Identify which cell holds the provided text, then report its [x, y] central coordinate. 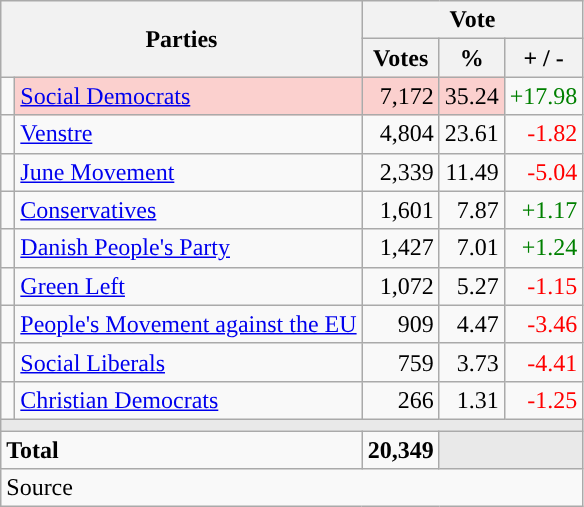
Venstre [188, 134]
-1.82 [544, 134]
7.87 [472, 210]
Source [292, 488]
Christian Democrats [188, 400]
Parties [182, 39]
Votes [400, 58]
35.24 [472, 96]
909 [400, 324]
-5.04 [544, 172]
-1.15 [544, 286]
7,172 [400, 96]
+17.98 [544, 96]
23.61 [472, 134]
1,427 [400, 248]
Vote [472, 20]
Total [182, 449]
266 [400, 400]
11.49 [472, 172]
1,072 [400, 286]
+ / - [544, 58]
-3.46 [544, 324]
Danish People's Party [188, 248]
7.01 [472, 248]
4.47 [472, 324]
Conservatives [188, 210]
-4.41 [544, 362]
5.27 [472, 286]
2,339 [400, 172]
3.73 [472, 362]
+1.17 [544, 210]
20,349 [400, 449]
Social Liberals [188, 362]
4,804 [400, 134]
June Movement [188, 172]
People's Movement against the EU [188, 324]
-1.25 [544, 400]
759 [400, 362]
Social Democrats [188, 96]
Green Left [188, 286]
+1.24 [544, 248]
% [472, 58]
1.31 [472, 400]
1,601 [400, 210]
